Identify which cell holds the provided text, then report its (X, Y) central coordinate. 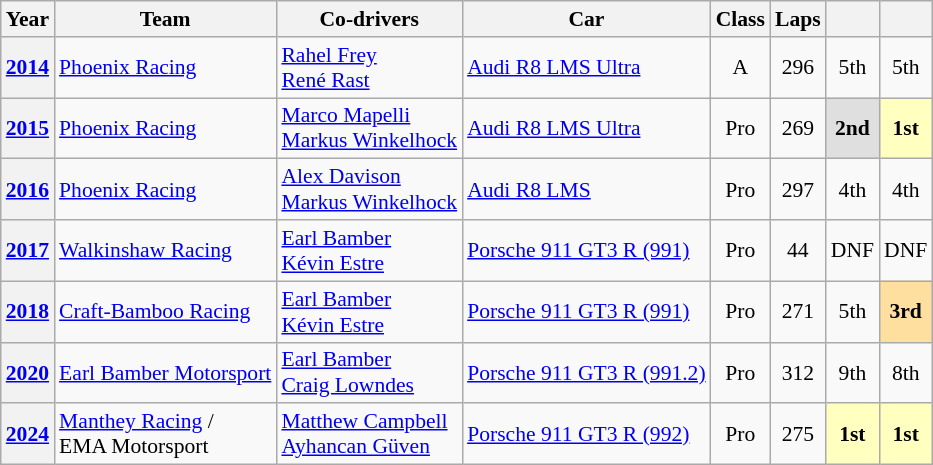
269 (798, 128)
Rahel Frey René Rast (369, 68)
3rd (906, 312)
2018 (28, 312)
Audi R8 LMS (586, 190)
Porsche 911 GT3 R (992) (586, 434)
2nd (852, 128)
Porsche 911 GT3 R (991.2) (586, 372)
2020 (28, 372)
2014 (28, 68)
297 (798, 190)
Manthey Racing / EMA Motorsport (165, 434)
Alex Davison Markus Winkelhock (369, 190)
Team (165, 19)
Class (740, 19)
296 (798, 68)
Car (586, 19)
2015 (28, 128)
Walkinshaw Racing (165, 250)
44 (798, 250)
Earl Bamber Craig Lowndes (369, 372)
Marco Mapelli Markus Winkelhock (369, 128)
A (740, 68)
Matthew Campbell Ayhancan Güven (369, 434)
Laps (798, 19)
2016 (28, 190)
2017 (28, 250)
8th (906, 372)
Craft-Bamboo Racing (165, 312)
312 (798, 372)
Year (28, 19)
9th (852, 372)
271 (798, 312)
2024 (28, 434)
275 (798, 434)
Co-drivers (369, 19)
Earl Bamber Motorsport (165, 372)
